Pinpoint the cell where the given text exists, returning its [X, Y] midpoint coordinate. 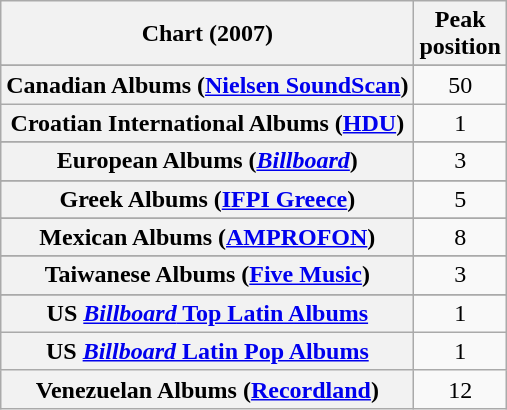
Greek Albums (IFPI Greece) [208, 199]
US Billboard Top Latin Albums [208, 313]
European Albums (Billboard) [208, 161]
50 [460, 85]
12 [460, 389]
Taiwanese Albums (Five Music) [208, 275]
US Billboard Latin Pop Albums [208, 351]
Chart (2007) [208, 34]
Canadian Albums (Nielsen SoundScan) [208, 85]
Venezuelan Albums (Recordland) [208, 389]
Peakposition [460, 34]
Mexican Albums (AMPROFON) [208, 237]
Croatian International Albums (HDU) [208, 123]
5 [460, 199]
8 [460, 237]
